Extract the (x, y) coordinate from the center of the cell holding the provided text.  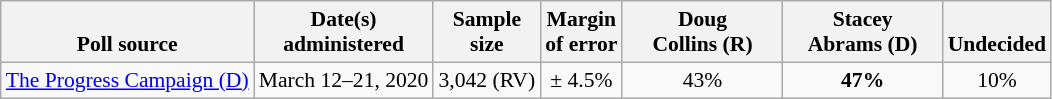
± 4.5% (581, 80)
Samplesize (486, 32)
Poll source (128, 32)
43% (702, 80)
Date(s)administered (344, 32)
StaceyAbrams (D) (863, 32)
Undecided (997, 32)
3,042 (RV) (486, 80)
March 12–21, 2020 (344, 80)
10% (997, 80)
47% (863, 80)
Marginof error (581, 32)
DougCollins (R) (702, 32)
The Progress Campaign (D) (128, 80)
